Provide the (x, y) coordinate of the cell's center where the given text is located.  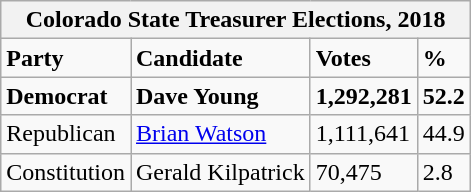
1,111,641 (364, 134)
Dave Young (220, 96)
52.2 (444, 96)
% (444, 58)
Colorado State Treasurer Elections, 2018 (236, 20)
Republican (66, 134)
Constitution (66, 172)
Candidate (220, 58)
70,475 (364, 172)
Gerald Kilpatrick (220, 172)
Democrat (66, 96)
44.9 (444, 134)
2.8 (444, 172)
1,292,281 (364, 96)
Brian Watson (220, 134)
Party (66, 58)
Votes (364, 58)
